From the cell containing the given text, extract its center point as (X, Y) coordinate. 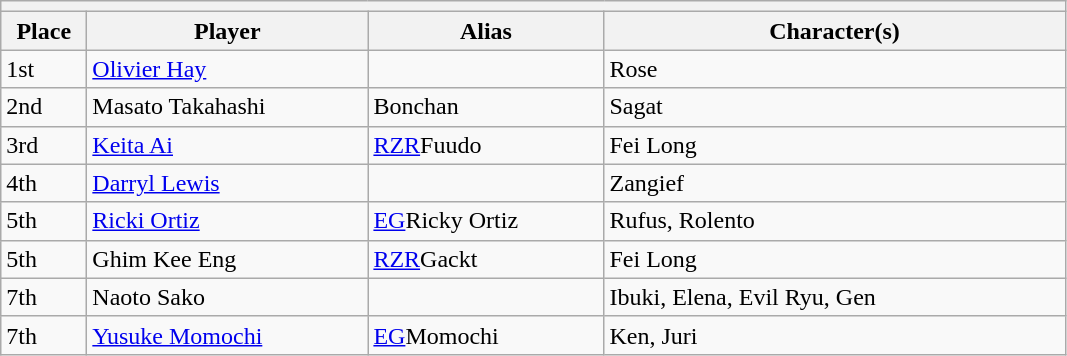
Bonchan (486, 107)
Yusuke Momochi (228, 335)
3rd (44, 145)
Naoto Sako (228, 297)
Rose (834, 69)
Alias (486, 31)
RZRFuudo (486, 145)
Keita Ai (228, 145)
2nd (44, 107)
EGMomochi (486, 335)
Masato Takahashi (228, 107)
Olivier Hay (228, 69)
Zangief (834, 183)
Rufus, Rolento (834, 221)
Ibuki, Elena, Evil Ryu, Gen (834, 297)
1st (44, 69)
Player (228, 31)
Ghim Kee Eng (228, 259)
Character(s) (834, 31)
Sagat (834, 107)
Darryl Lewis (228, 183)
EGRicky Ortiz (486, 221)
RZRGackt (486, 259)
Ken, Juri (834, 335)
Place (44, 31)
Ricki Ortiz (228, 221)
4th (44, 183)
